From the cell containing the given text, extract its center point as [X, Y] coordinate. 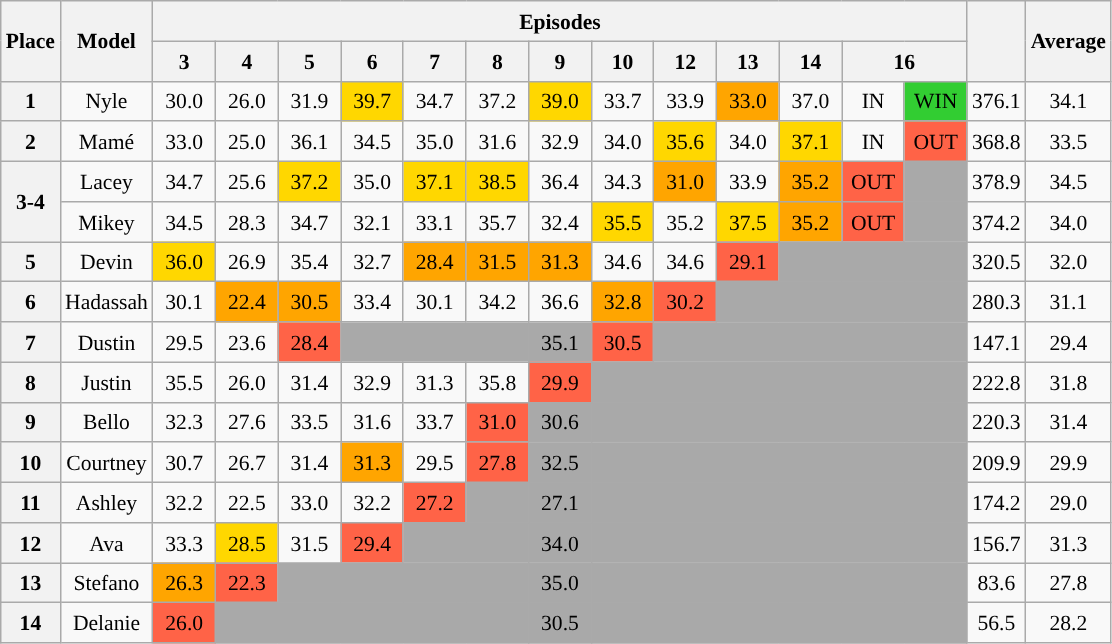
29.0 [1068, 503]
28.5 [248, 543]
31.1 [1068, 302]
32.3 [184, 422]
4 [248, 61]
27.2 [434, 503]
34.1 [1068, 101]
Ava [106, 543]
Bello [106, 422]
Hadassah [106, 302]
32.5 [560, 463]
Ashley [106, 503]
32.1 [372, 222]
83.6 [996, 583]
31.9 [310, 101]
36.4 [560, 182]
30.0 [184, 101]
320.5 [996, 262]
29.1 [748, 262]
28.3 [248, 222]
Dustin [106, 342]
WIN [936, 101]
374.2 [996, 222]
23.6 [248, 342]
280.3 [996, 302]
30.6 [560, 422]
26.9 [248, 262]
16 [904, 61]
27.6 [248, 422]
33.4 [372, 302]
32.7 [372, 262]
Episodes [560, 21]
35.4 [310, 262]
30.7 [184, 463]
376.1 [996, 101]
30.2 [686, 302]
34.3 [622, 182]
Nyle [106, 101]
37.5 [748, 222]
156.7 [996, 543]
37.0 [810, 101]
3 [184, 61]
378.9 [996, 182]
222.8 [996, 382]
Courtney [106, 463]
Mikey [106, 222]
35.1 [560, 342]
33.1 [434, 222]
32.4 [560, 222]
147.1 [996, 342]
34.2 [498, 302]
Justin [106, 382]
35.6 [686, 142]
Place [30, 41]
1 [30, 101]
Mamé [106, 142]
39.0 [560, 101]
Stefano [106, 583]
22.3 [248, 583]
25.6 [248, 182]
Model [106, 41]
38.5 [498, 182]
35.8 [498, 382]
174.2 [996, 503]
33.3 [184, 543]
Lacey [106, 182]
26.3 [184, 583]
36.1 [310, 142]
32.8 [622, 302]
2 [30, 142]
32.0 [1068, 262]
25.0 [248, 142]
368.8 [996, 142]
Average [1068, 41]
3-4 [30, 202]
36.0 [184, 262]
39.7 [372, 101]
31.8 [1068, 382]
209.9 [996, 463]
220.3 [996, 422]
Devin [106, 262]
Delanie [106, 623]
35.7 [498, 222]
26.7 [248, 463]
36.6 [560, 302]
11 [30, 503]
28.2 [1068, 623]
22.4 [248, 302]
27.1 [560, 503]
22.5 [248, 503]
56.5 [996, 623]
